Capture the cell that displays the provided text and extract its (x, y) central coordinate. 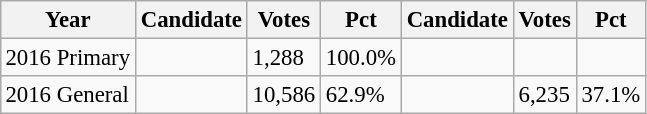
100.0% (362, 57)
Year (68, 20)
1,288 (284, 57)
10,586 (284, 95)
2016 Primary (68, 57)
6,235 (544, 95)
2016 General (68, 95)
62.9% (362, 95)
37.1% (610, 95)
